For the text-containing cell, return its midpoint in (x, y) coordinate format. 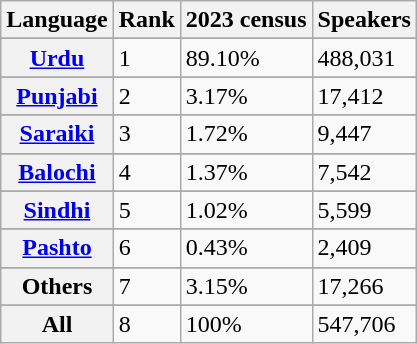
0.43% (246, 248)
5 (146, 210)
2 (146, 96)
488,031 (364, 58)
All (57, 324)
17,266 (364, 286)
89.10% (246, 58)
Urdu (57, 58)
4 (146, 172)
1 (146, 58)
7 (146, 286)
3.15% (246, 286)
7,542 (364, 172)
100% (246, 324)
3.17% (246, 96)
Language (57, 20)
2,409 (364, 248)
Pashto (57, 248)
1.37% (246, 172)
Punjabi (57, 96)
Saraiki (57, 134)
Speakers (364, 20)
Others (57, 286)
547,706 (364, 324)
3 (146, 134)
1.72% (246, 134)
Sindhi (57, 210)
6 (146, 248)
1.02% (246, 210)
Balochi (57, 172)
17,412 (364, 96)
8 (146, 324)
2023 census (246, 20)
5,599 (364, 210)
9,447 (364, 134)
Rank (146, 20)
